Return [x, y] of the center of cell containing provided text 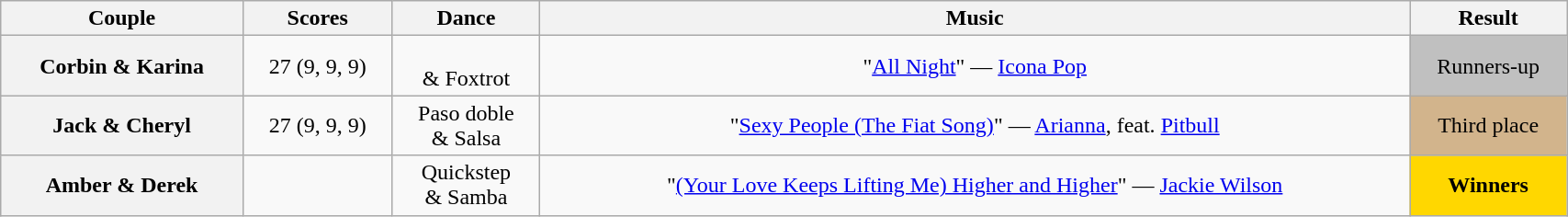
Amber & Derek [122, 186]
Result [1488, 18]
Paso doble& Salsa [467, 125]
"All Night" — Icona Pop [976, 66]
Runners-up [1488, 66]
Corbin & Karina [122, 66]
Couple [122, 18]
Third place [1488, 125]
Scores [318, 18]
Winners [1488, 186]
& Foxtrot [467, 66]
"Sexy People (The Fiat Song)" — Arianna, feat. Pitbull [976, 125]
Dance [467, 18]
Music [976, 18]
Jack & Cheryl [122, 125]
Quickstep& Samba [467, 186]
"(Your Love Keeps Lifting Me) Higher and Higher" — Jackie Wilson [976, 186]
